For the text-containing cell, return its midpoint in (x, y) coordinate format. 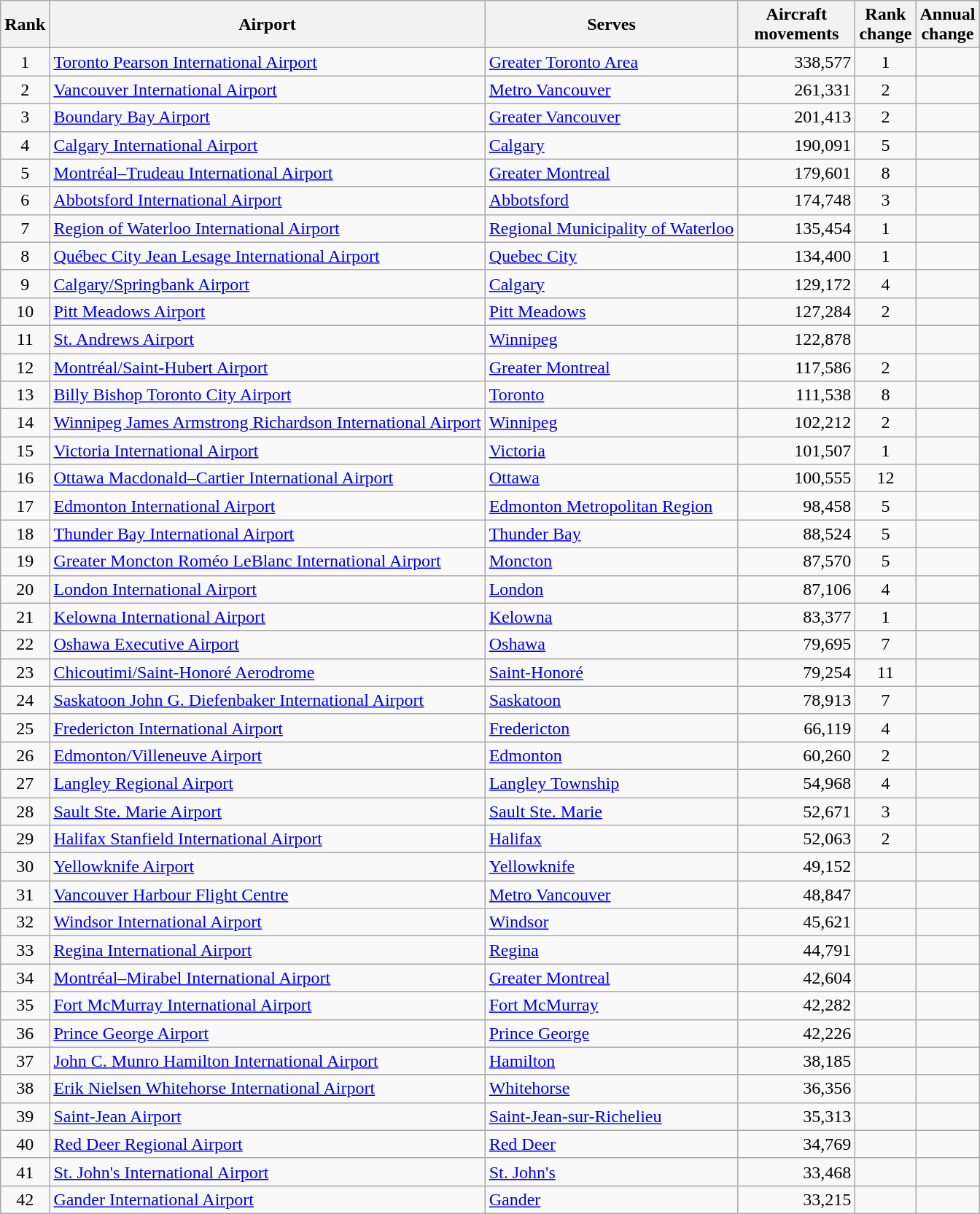
111,538 (796, 395)
Vancouver International Airport (267, 90)
20 (25, 589)
Calgary/Springbank Airport (267, 284)
Quebec City (611, 256)
St. Andrews Airport (267, 339)
Halifax Stanfield International Airport (267, 839)
Airport (267, 25)
40 (25, 1144)
35 (25, 1005)
44,791 (796, 950)
38,185 (796, 1061)
13 (25, 395)
100,555 (796, 478)
134,400 (796, 256)
St. John's International Airport (267, 1172)
34 (25, 978)
Thunder Bay International Airport (267, 534)
Gander (611, 1199)
338,577 (796, 62)
42,604 (796, 978)
45,621 (796, 922)
Regina (611, 950)
Oshawa (611, 645)
Yellowknife Airport (267, 867)
Edmonton International Airport (267, 506)
18 (25, 534)
Victoria (611, 451)
101,507 (796, 451)
21 (25, 617)
Montréal–Mirabel International Airport (267, 978)
Rank (25, 25)
98,458 (796, 506)
Yellowknife (611, 867)
29 (25, 839)
Gander International Airport (267, 1199)
23 (25, 672)
Victoria International Airport (267, 451)
Saskatoon John G. Diefenbaker International Airport (267, 700)
Montréal/Saint-Hubert Airport (267, 367)
22 (25, 645)
Prince George (611, 1033)
88,524 (796, 534)
Edmonton Metropolitan Region (611, 506)
42,282 (796, 1005)
Kelowna (611, 617)
174,748 (796, 201)
14 (25, 423)
Halifax (611, 839)
52,063 (796, 839)
52,671 (796, 812)
Toronto Pearson International Airport (267, 62)
38 (25, 1089)
35,313 (796, 1116)
Thunder Bay (611, 534)
Greater Vancouver (611, 117)
Vancouver Harbour Flight Centre (267, 895)
24 (25, 700)
79,254 (796, 672)
Saint-Jean-sur-Richelieu (611, 1116)
117,586 (796, 367)
Québec City Jean Lesage International Airport (267, 256)
87,570 (796, 561)
34,769 (796, 1144)
190,091 (796, 145)
Annualchange (948, 25)
49,152 (796, 867)
48,847 (796, 895)
54,968 (796, 783)
Sault Ste. Marie Airport (267, 812)
36,356 (796, 1089)
Abbotsford (611, 201)
Montréal–Trudeau International Airport (267, 173)
129,172 (796, 284)
Fredericton (611, 728)
Toronto (611, 395)
Langley Regional Airport (267, 783)
83,377 (796, 617)
Aircraftmovements (796, 25)
42,226 (796, 1033)
Serves (611, 25)
6 (25, 201)
135,454 (796, 228)
78,913 (796, 700)
Fredericton International Airport (267, 728)
John C. Munro Hamilton International Airport (267, 1061)
Edmonton/Villeneuve Airport (267, 755)
Regional Municipality of Waterloo (611, 228)
17 (25, 506)
Chicoutimi/Saint-Honoré Aerodrome (267, 672)
Windsor (611, 922)
66,119 (796, 728)
Region of Waterloo International Airport (267, 228)
60,260 (796, 755)
10 (25, 311)
Windsor International Airport (267, 922)
Langley Township (611, 783)
Boundary Bay Airport (267, 117)
Rankchange (885, 25)
37 (25, 1061)
25 (25, 728)
Sault Ste. Marie (611, 812)
87,106 (796, 589)
Pitt Meadows Airport (267, 311)
127,284 (796, 311)
Kelowna International Airport (267, 617)
Abbotsford International Airport (267, 201)
33 (25, 950)
261,331 (796, 90)
Regina International Airport (267, 950)
42 (25, 1199)
32 (25, 922)
Ottawa (611, 478)
Edmonton (611, 755)
15 (25, 451)
33,468 (796, 1172)
79,695 (796, 645)
30 (25, 867)
19 (25, 561)
Erik Nielsen Whitehorse International Airport (267, 1089)
33,215 (796, 1199)
31 (25, 895)
Fort McMurray International Airport (267, 1005)
London International Airport (267, 589)
Billy Bishop Toronto City Airport (267, 395)
179,601 (796, 173)
Red Deer Regional Airport (267, 1144)
Pitt Meadows (611, 311)
Whitehorse (611, 1089)
102,212 (796, 423)
St. John's (611, 1172)
London (611, 589)
Oshawa Executive Airport (267, 645)
122,878 (796, 339)
Hamilton (611, 1061)
28 (25, 812)
Calgary International Airport (267, 145)
16 (25, 478)
Greater Moncton Roméo LeBlanc International Airport (267, 561)
Prince George Airport (267, 1033)
9 (25, 284)
41 (25, 1172)
27 (25, 783)
Saint-Jean Airport (267, 1116)
Saint-Honoré (611, 672)
Greater Toronto Area (611, 62)
Winnipeg James Armstrong Richardson International Airport (267, 423)
26 (25, 755)
39 (25, 1116)
Ottawa Macdonald–Cartier International Airport (267, 478)
Moncton (611, 561)
36 (25, 1033)
Saskatoon (611, 700)
Fort McMurray (611, 1005)
201,413 (796, 117)
Red Deer (611, 1144)
